Output the [x, y] coordinate of the center of the cell containing the given text.  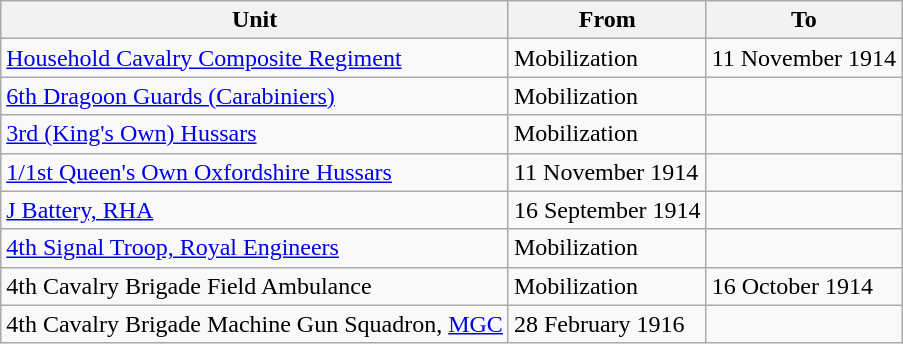
Unit [255, 20]
J Battery, RHA [255, 210]
3rd (King's Own) Hussars [255, 134]
16 September 1914 [607, 210]
To [804, 20]
6th Dragoon Guards (Carabiniers) [255, 96]
Household Cavalry Composite Regiment [255, 58]
From [607, 20]
4th Cavalry Brigade Machine Gun Squadron, MGC [255, 324]
4th Signal Troop, Royal Engineers [255, 248]
16 October 1914 [804, 286]
4th Cavalry Brigade Field Ambulance [255, 286]
28 February 1916 [607, 324]
1/1st Queen's Own Oxfordshire Hussars [255, 172]
